Scan for the cell matching the given text and deliver its (x, y) coordinate at center. 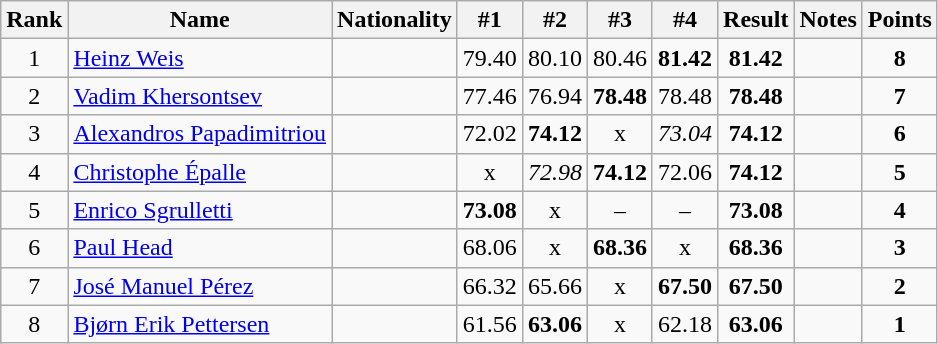
72.06 (684, 172)
61.56 (490, 324)
#2 (554, 20)
77.46 (490, 96)
Rank (34, 20)
Name (200, 20)
80.46 (620, 58)
72.02 (490, 134)
62.18 (684, 324)
80.10 (554, 58)
Nationality (395, 20)
Paul Head (200, 248)
76.94 (554, 96)
79.40 (490, 58)
#3 (620, 20)
Result (756, 20)
68.06 (490, 248)
#4 (684, 20)
66.32 (490, 286)
Points (900, 20)
Vadim Khersontsev (200, 96)
José Manuel Pérez (200, 286)
72.98 (554, 172)
Alexandros Papadimitriou (200, 134)
Enrico Sgrulletti (200, 210)
Notes (828, 20)
Heinz Weis (200, 58)
Bjørn Erik Pettersen (200, 324)
73.04 (684, 134)
Christophe Épalle (200, 172)
#1 (490, 20)
65.66 (554, 286)
